Identify which cell holds the provided text, then report its [X, Y] central coordinate. 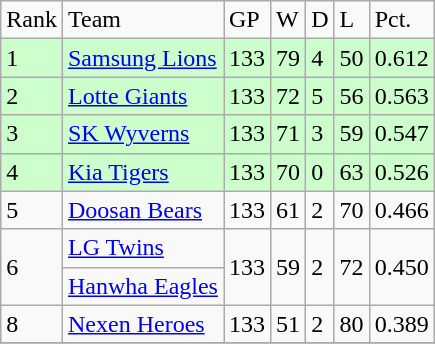
W [288, 20]
51 [288, 324]
Rank [32, 20]
0 [320, 172]
80 [352, 324]
0.612 [402, 58]
Hanwha Eagles [142, 286]
50 [352, 58]
GP [248, 20]
56 [352, 96]
SK Wyverns [142, 134]
8 [32, 324]
Lotte Giants [142, 96]
LG Twins [142, 248]
Doosan Bears [142, 210]
71 [288, 134]
63 [352, 172]
Kia Tigers [142, 172]
6 [32, 267]
1 [32, 58]
L [352, 20]
Nexen Heroes [142, 324]
0.450 [402, 267]
0.547 [402, 134]
Pct. [402, 20]
0.526 [402, 172]
Samsung Lions [142, 58]
Team [142, 20]
0.389 [402, 324]
61 [288, 210]
79 [288, 58]
0.466 [402, 210]
D [320, 20]
0.563 [402, 96]
